Extract the (X, Y) coordinate from the center of the cell holding the provided text.  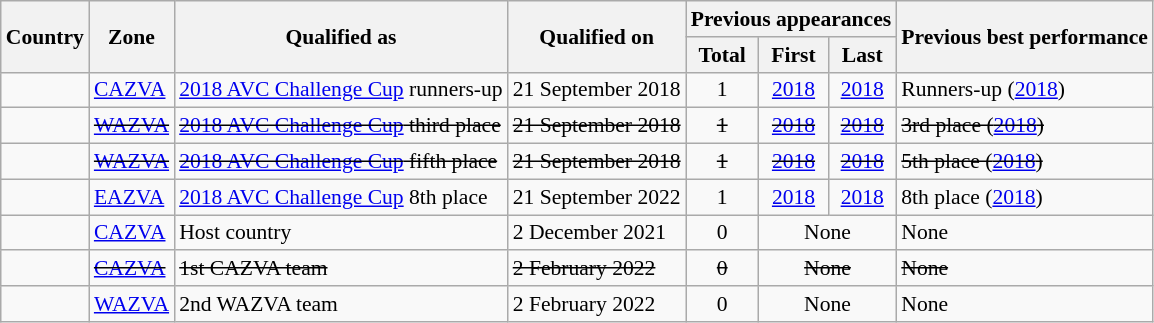
2nd WAZVA team (341, 304)
2018 AVC Challenge Cup 8th place (341, 197)
Previous best performance (1024, 36)
First (794, 55)
EAZVA (132, 197)
Qualified on (597, 36)
2018 AVC Challenge Cup fifth place (341, 162)
2 December 2021 (597, 233)
Country (45, 36)
3rd place (2018) (1024, 126)
2018 AVC Challenge Cup third place (341, 126)
21 September 2022 (597, 197)
2018 AVC Challenge Cup runners-up (341, 90)
Zone (132, 36)
Total (722, 55)
Qualified as (341, 36)
Host country (341, 233)
5th place (2018) (1024, 162)
Previous appearances (792, 19)
8th place (2018) (1024, 197)
Runners-up (2018) (1024, 90)
1st CAZVA team (341, 269)
Last (862, 55)
